Search for the cell housing the specified text and yield its (X, Y) center coordinate. 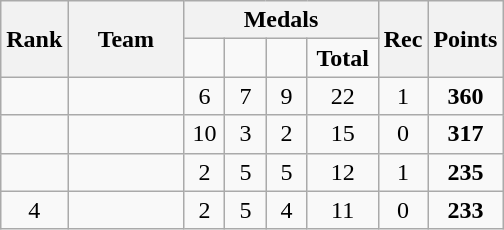
Total (342, 58)
22 (342, 96)
12 (342, 172)
Medals (281, 20)
Rec (403, 39)
Rank (34, 39)
10 (204, 134)
360 (466, 96)
11 (342, 210)
6 (204, 96)
235 (466, 172)
Points (466, 39)
15 (342, 134)
9 (286, 96)
7 (246, 96)
Team (126, 39)
3 (246, 134)
233 (466, 210)
317 (466, 134)
